For the text-containing cell, return its midpoint in (X, Y) coordinate format. 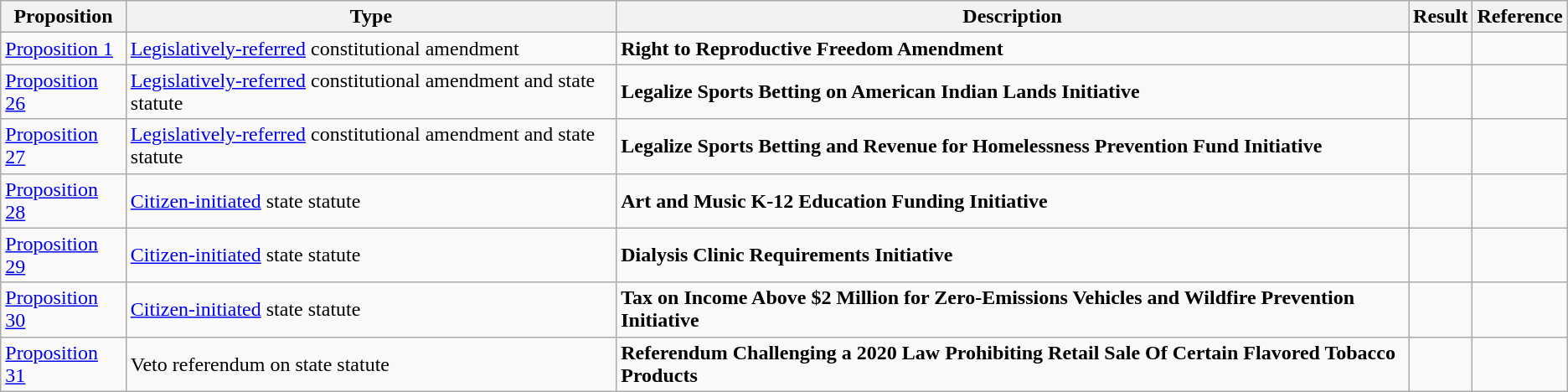
Legalize Sports Betting on American Indian Lands Initiative (1013, 92)
Proposition 28 (64, 201)
Description (1013, 17)
Proposition 30 (64, 310)
Proposition 27 (64, 146)
Dialysis Clinic Requirements Initiative (1013, 255)
Proposition 1 (64, 49)
Reference (1519, 17)
Art and Music K-12 Education Funding Initiative (1013, 201)
Tax on Income Above $2 Million for Zero-Emissions Vehicles and Wildfire Prevention Initiative (1013, 310)
Type (370, 17)
Proposition 31 (64, 364)
Legislatively-referred constitutional amendment (370, 49)
Veto referendum on state statute (370, 364)
Proposition 26 (64, 92)
Result (1441, 17)
Proposition 29 (64, 255)
Proposition (64, 17)
Referendum Challenging a 2020 Law Prohibiting Retail Sale Of Certain Flavored Tobacco Products (1013, 364)
Right to Reproductive Freedom Amendment (1013, 49)
Legalize Sports Betting and Revenue for Homelessness Prevention Fund Initiative (1013, 146)
